Find where the given text appears and provide that cell's center as (X, Y) coordinate. 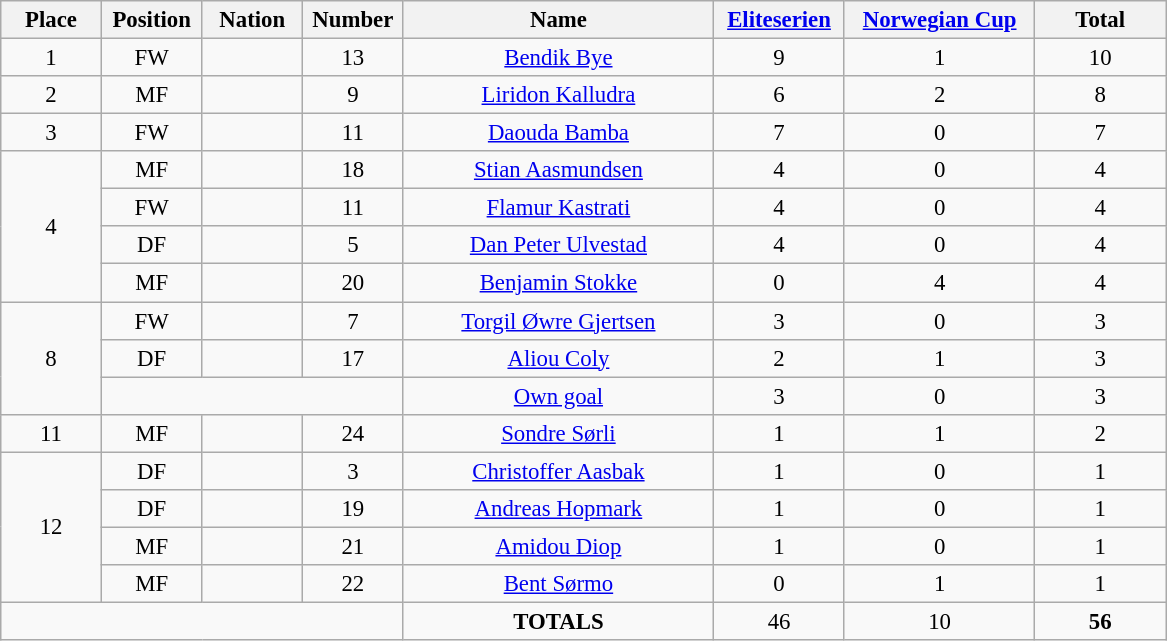
17 (354, 358)
Liridon Kalludra (558, 95)
Flamur Kastrati (558, 208)
Place (52, 20)
Number (354, 20)
5 (354, 245)
Norwegian Cup (940, 20)
Bent Sørmo (558, 584)
Name (558, 20)
Aliou Coly (558, 358)
13 (354, 58)
21 (354, 546)
Eliteserien (780, 20)
12 (52, 527)
20 (354, 283)
Torgil Øwre Gjertsen (558, 321)
Amidou Diop (558, 546)
Andreas Hopmark (558, 509)
24 (354, 433)
56 (1100, 621)
Benjamin Stokke (558, 283)
Sondre Sørli (558, 433)
22 (354, 584)
TOTALS (558, 621)
6 (780, 95)
Daouda Bamba (558, 133)
18 (354, 170)
Dan Peter Ulvestad (558, 245)
Position (152, 20)
46 (780, 621)
19 (354, 509)
Total (1100, 20)
Christoffer Aasbak (558, 471)
Nation (252, 20)
Stian Aasmundsen (558, 170)
Own goal (558, 396)
Bendik Bye (558, 58)
